Extract the [X, Y] coordinate from the center of the cell holding the provided text.  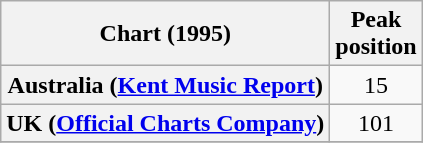
15 [376, 85]
101 [376, 123]
UK (Official Charts Company) [166, 123]
Chart (1995) [166, 34]
Peakposition [376, 34]
Australia (Kent Music Report) [166, 85]
